Extract the [x, y] coordinate from the center of the cell holding the provided text.  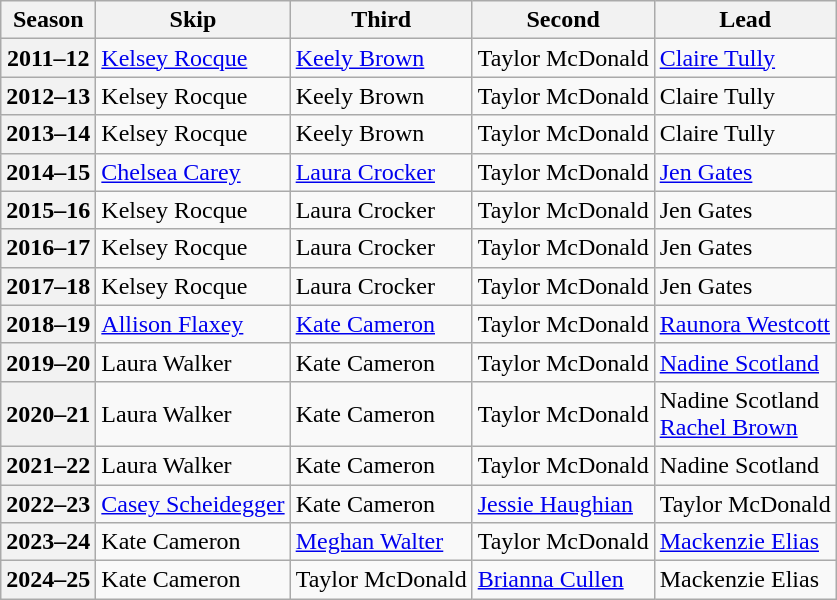
2022–23 [48, 503]
Casey Scheidegger [193, 503]
Brianna Cullen [563, 580]
2019–20 [48, 362]
Jessie Haughian [563, 503]
2024–25 [48, 580]
2012–13 [48, 96]
Lead [745, 20]
2017–18 [48, 286]
2014–15 [48, 172]
Meghan Walter [381, 542]
Nadine Scotland Rachel Brown [745, 414]
2013–14 [48, 134]
Allison Flaxey [193, 324]
2011–12 [48, 58]
Season [48, 20]
2015–16 [48, 210]
2021–22 [48, 465]
Raunora Westcott [745, 324]
2020–21 [48, 414]
Chelsea Carey [193, 172]
2018–19 [48, 324]
2023–24 [48, 542]
Third [381, 20]
2016–17 [48, 248]
Skip [193, 20]
Second [563, 20]
